Pinpoint the cell where the given text exists, returning its [X, Y] midpoint coordinate. 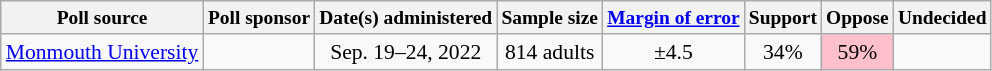
Poll source [102, 18]
Monmouth University [102, 52]
±4.5 [674, 52]
Poll sponsor [258, 18]
Oppose [857, 18]
34% [782, 52]
Sample size [550, 18]
Undecided [942, 18]
Margin of error [674, 18]
59% [857, 52]
Sep. 19–24, 2022 [406, 52]
Date(s) administered [406, 18]
Support [782, 18]
814 adults [550, 52]
